Determine the [X, Y] coordinate at the center of the cell enclosing the given text.  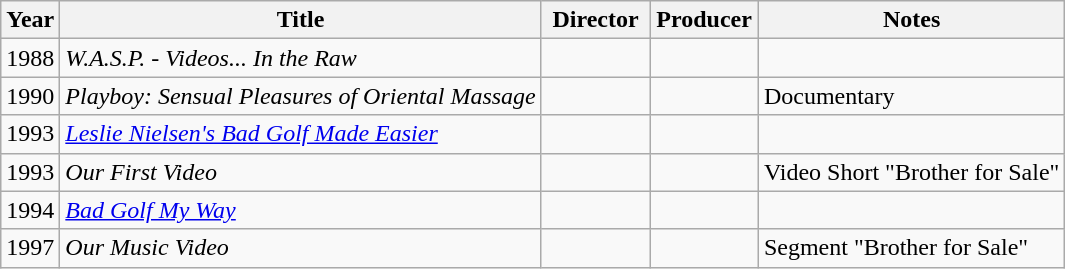
Notes [911, 20]
1994 [30, 210]
Bad Golf My Way [300, 210]
Leslie Nielsen's Bad Golf Made Easier [300, 134]
1997 [30, 248]
Playboy: Sensual Pleasures of Oriental Massage [300, 96]
W.A.S.P. - Videos... In the Raw [300, 58]
Year [30, 20]
1988 [30, 58]
Our First Video [300, 172]
Documentary [911, 96]
Title [300, 20]
1990 [30, 96]
Director [596, 20]
Producer [704, 20]
Our Music Video [300, 248]
Video Short "Brother for Sale" [911, 172]
Segment "Brother for Sale" [911, 248]
